Detect which cell encompasses the target text, then output its [x, y] center coordinate. 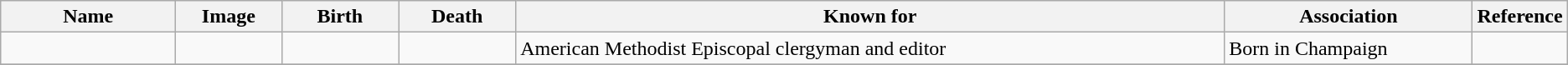
Known for [870, 17]
Name [89, 17]
American Methodist Episcopal clergyman and editor [870, 48]
Death [457, 17]
Reference [1519, 17]
Born in Champaign [1349, 48]
Birth [340, 17]
Image [229, 17]
Association [1349, 17]
